Detect which cell encompasses the target text, then output its [x, y] center coordinate. 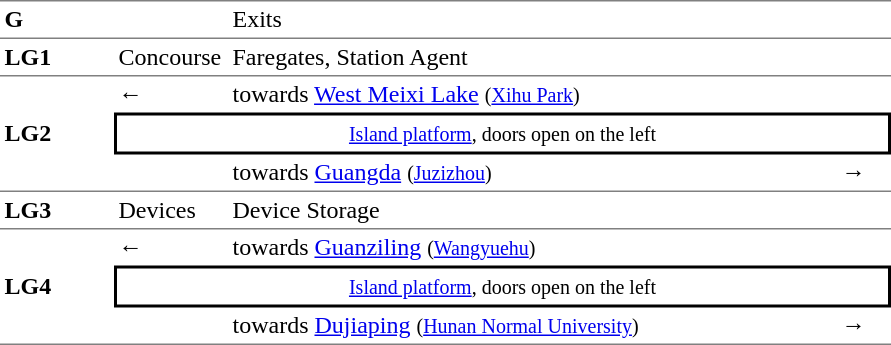
LG3 [57, 211]
G [57, 20]
Concourse [171, 58]
Faregates, Station Agent [532, 58]
LG1 [57, 58]
towards Guangda (Juzizhou) [532, 173]
Device Storage [532, 211]
Exits [532, 20]
→ [864, 173]
LG2 [57, 134]
towards Guanziling (Wangyuehu) [532, 248]
towards West Meixi Lake (Xihu Park) [532, 94]
Devices [171, 211]
